Detect which cell encompasses the target text, then output its (x, y) center coordinate. 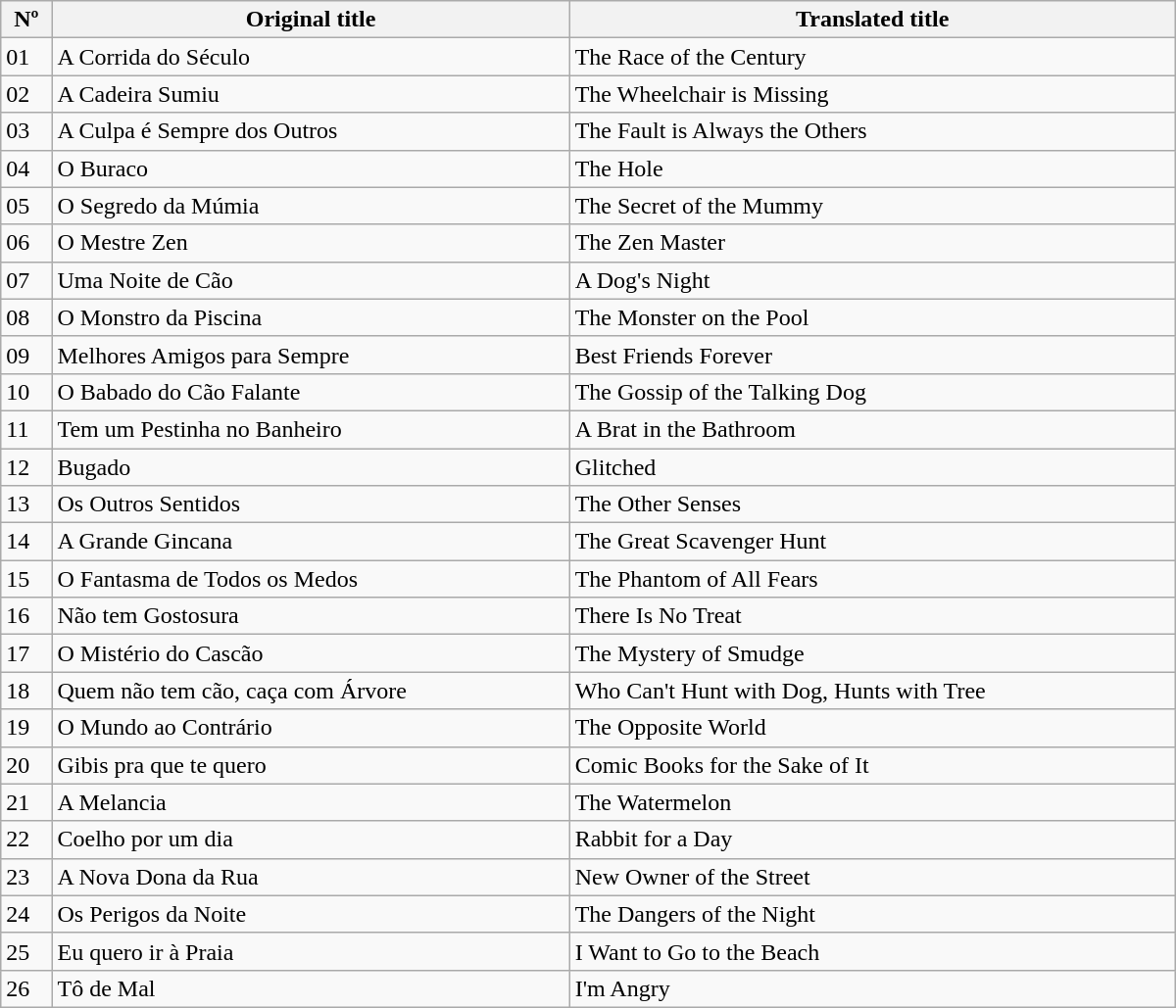
O Segredo da Múmia (311, 206)
The Opposite World (872, 728)
The Mystery of Smudge (872, 653)
Bugado (311, 467)
16 (26, 616)
O Babado do Cão Falante (311, 392)
The Hole (872, 168)
12 (26, 467)
Glitched (872, 467)
There Is No Treat (872, 616)
Tem um Pestinha no Banheiro (311, 429)
The Gossip of the Talking Dog (872, 392)
Uma Noite de Cão (311, 280)
05 (26, 206)
O Mistério do Cascão (311, 653)
The Watermelon (872, 802)
A Nova Dona da Rua (311, 877)
26 (26, 988)
04 (26, 168)
I'm Angry (872, 988)
The Fault is Always the Others (872, 131)
Não tem Gostosura (311, 616)
03 (26, 131)
06 (26, 243)
Rabbit for a Day (872, 840)
09 (26, 355)
The Race of the Century (872, 57)
O Fantasma de Todos os Medos (311, 579)
17 (26, 653)
Melhores Amigos para Sempre (311, 355)
23 (26, 877)
18 (26, 691)
19 (26, 728)
A Grande Gincana (311, 542)
Eu quero ir à Praia (311, 951)
Nº (26, 20)
The Other Senses (872, 504)
The Wheelchair is Missing (872, 94)
Original title (311, 20)
The Secret of the Mummy (872, 206)
20 (26, 765)
The Monster on the Pool (872, 317)
13 (26, 504)
Gibis pra que te quero (311, 765)
The Zen Master (872, 243)
11 (26, 429)
Best Friends Forever (872, 355)
Coelho por um dia (311, 840)
A Corrida do Século (311, 57)
The Phantom of All Fears (872, 579)
O Mestre Zen (311, 243)
25 (26, 951)
15 (26, 579)
Quem não tem cão, caça com Árvore (311, 691)
A Melancia (311, 802)
Translated title (872, 20)
Who Can't Hunt with Dog, Hunts with Tree (872, 691)
24 (26, 914)
Tô de Mal (311, 988)
The Great Scavenger Hunt (872, 542)
O Buraco (311, 168)
22 (26, 840)
Os Outros Sentidos (311, 504)
A Cadeira Sumiu (311, 94)
10 (26, 392)
21 (26, 802)
07 (26, 280)
14 (26, 542)
08 (26, 317)
A Culpa é Sempre dos Outros (311, 131)
O Mundo ao Contrário (311, 728)
I Want to Go to the Beach (872, 951)
02 (26, 94)
01 (26, 57)
O Monstro da Piscina (311, 317)
A Brat in the Bathroom (872, 429)
A Dog's Night (872, 280)
Comic Books for the Sake of It (872, 765)
New Owner of the Street (872, 877)
Os Perigos da Noite (311, 914)
The Dangers of the Night (872, 914)
